Locate the cell with the specified text and output its (x, y) center coordinate. 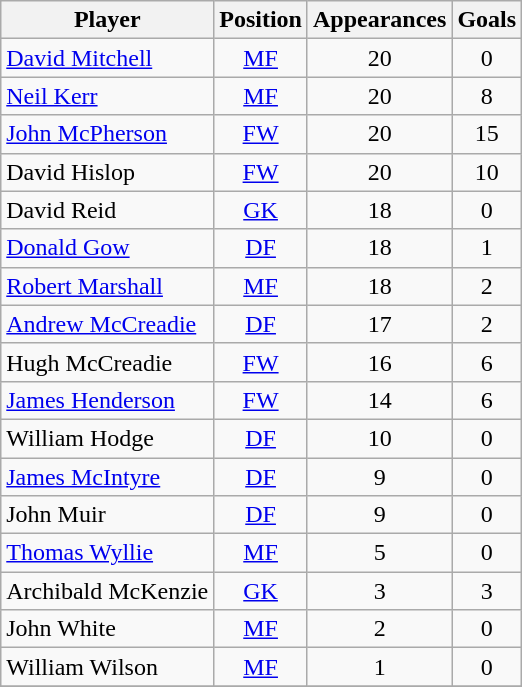
Neil Kerr (108, 96)
14 (379, 400)
Position (261, 20)
John White (108, 629)
Archibald McKenzie (108, 591)
Appearances (379, 20)
David Reid (108, 210)
John Muir (108, 515)
15 (487, 134)
David Mitchell (108, 58)
16 (379, 362)
17 (379, 324)
Goals (487, 20)
Player (108, 20)
James Henderson (108, 400)
Robert Marshall (108, 286)
David Hislop (108, 172)
James McIntyre (108, 477)
Donald Gow (108, 248)
8 (487, 96)
5 (379, 553)
William Wilson (108, 667)
Thomas Wyllie (108, 553)
Hugh McCreadie (108, 362)
Andrew McCreadie (108, 324)
William Hodge (108, 438)
John McPherson (108, 134)
